Pinpoint the cell where the given text exists, returning its (x, y) midpoint coordinate. 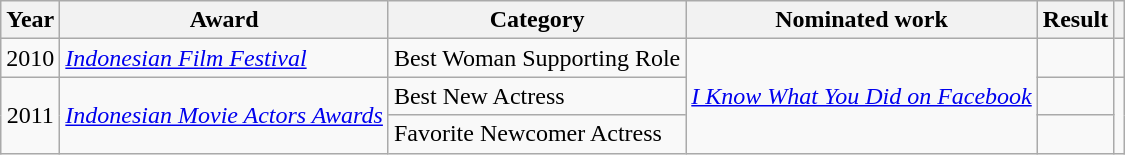
Year (30, 20)
Result (1075, 20)
Indonesian Film Festival (224, 58)
Indonesian Movie Actors Awards (224, 115)
2010 (30, 58)
Favorite Newcomer Actress (536, 134)
Category (536, 20)
2011 (30, 115)
Nominated work (862, 20)
I Know What You Did on Facebook (862, 96)
Award (224, 20)
Best Woman Supporting Role (536, 58)
Best New Actress (536, 96)
